Capture the cell that displays the provided text and extract its [x, y] central coordinate. 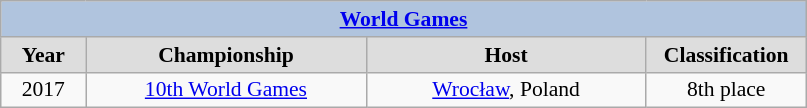
10th World Games [226, 90]
Host [506, 55]
Championship [226, 55]
Classification [726, 55]
8th place [726, 90]
2017 [44, 90]
Wrocław, Poland [506, 90]
Year [44, 55]
World Games [404, 19]
